Provide the (X, Y) coordinate of the cell's center where the given text is located.  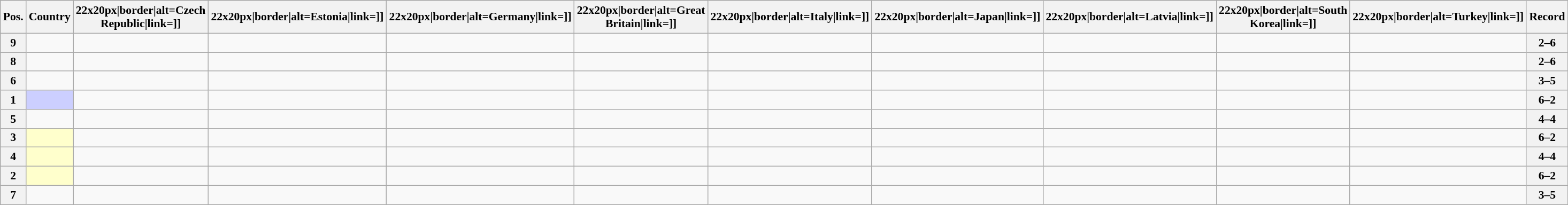
9 (13, 43)
3 (13, 138)
22x20px|border|alt=Great Britain|link=]] (641, 17)
6 (13, 81)
8 (13, 62)
1 (13, 100)
Pos. (13, 17)
22x20px|border|alt=Germany|link=]] (480, 17)
Country (50, 17)
22x20px|border|alt=Estonia|link=]] (297, 17)
22x20px|border|alt=Italy|link=]] (790, 17)
4 (13, 157)
22x20px|border|alt=South Korea|link=]] (1283, 17)
22x20px|border|alt=Czech Republic|link=]] (141, 17)
5 (13, 119)
22x20px|border|alt=Latvia|link=]] (1129, 17)
7 (13, 195)
22x20px|border|alt=Japan|link=]] (957, 17)
Record (1547, 17)
22x20px|border|alt=Turkey|link=]] (1438, 17)
2 (13, 176)
